For the text-containing cell, return its midpoint in [x, y] coordinate format. 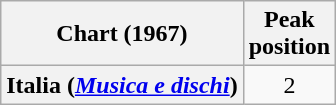
Italia (Musica e dischi) [122, 85]
Peakposition [289, 34]
2 [289, 85]
Chart (1967) [122, 34]
